Detect which cell encompasses the target text, then output its (x, y) center coordinate. 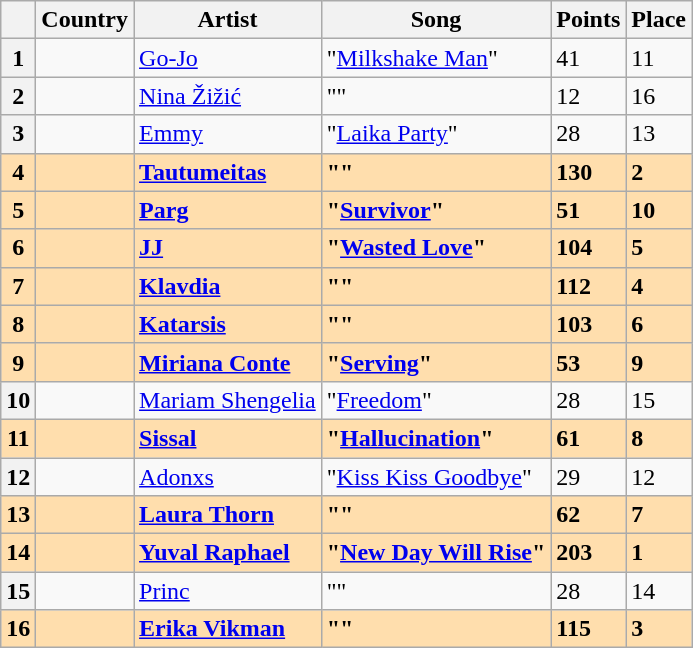
"Serving" (436, 362)
Miriana Conte (228, 362)
53 (588, 362)
104 (588, 248)
29 (588, 477)
"Survivor" (436, 210)
61 (588, 438)
"Wasted Love" (436, 248)
Parg (228, 210)
Tautumeitas (228, 172)
Erika Vikman (228, 629)
Sissal (228, 438)
Laura Thorn (228, 515)
Nina Žižić (228, 96)
Go-Jo (228, 58)
Yuval Raphael (228, 553)
"Kiss Kiss Goodbye" (436, 477)
115 (588, 629)
203 (588, 553)
112 (588, 286)
"Freedom" (436, 400)
51 (588, 210)
"Milkshake Man" (436, 58)
Place (659, 20)
Country (85, 20)
JJ (228, 248)
"Hallucination" (436, 438)
"Laika Party" (436, 134)
Artist (228, 20)
103 (588, 324)
Adonxs (228, 477)
Song (436, 20)
130 (588, 172)
Points (588, 20)
41 (588, 58)
Princ (228, 591)
"New Day Will Rise" (436, 553)
62 (588, 515)
Klavdia (228, 286)
Katarsis (228, 324)
Emmy (228, 134)
Mariam Shengelia (228, 400)
